For the text-containing cell, return its midpoint in (X, Y) coordinate format. 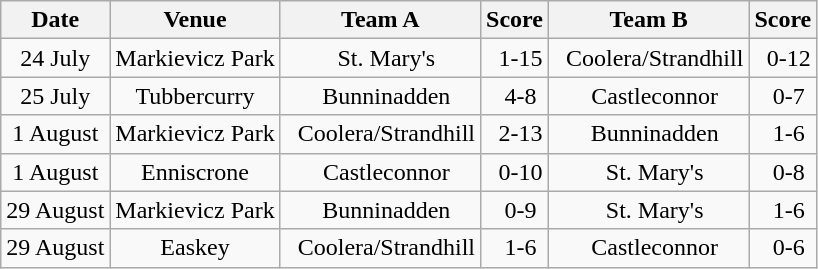
0-6 (783, 248)
Venue (195, 20)
Enniscrone (195, 172)
0-7 (783, 96)
Date (56, 20)
0-10 (515, 172)
24 July (56, 58)
4-8 (515, 96)
Team A (380, 20)
Easkey (195, 248)
0-9 (515, 210)
0-12 (783, 58)
0-8 (783, 172)
1-15 (515, 58)
2-13 (515, 134)
Tubbercurry (195, 96)
Team B (648, 20)
25 July (56, 96)
